Detect which cell encompasses the target text, then output its [x, y] center coordinate. 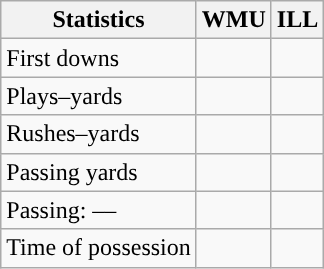
Rushes–yards [99, 134]
Passing yards [99, 172]
Plays–yards [99, 96]
First downs [99, 58]
Statistics [99, 20]
Passing: –– [99, 210]
ILL [297, 20]
Time of possession [99, 248]
WMU [234, 20]
